Determine the (X, Y) coordinate at the center of the cell enclosing the given text.  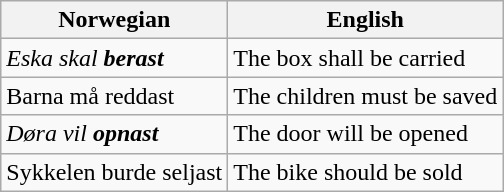
The door will be opened (366, 134)
The children must be saved (366, 96)
The box shall be carried (366, 58)
Barna må reddast (114, 96)
Døra vil opnast (114, 134)
English (366, 20)
The bike should be sold (366, 172)
Norwegian (114, 20)
Sykkelen burde seljast (114, 172)
Eska skal berast (114, 58)
